Detect which cell encompasses the target text, then output its (X, Y) center coordinate. 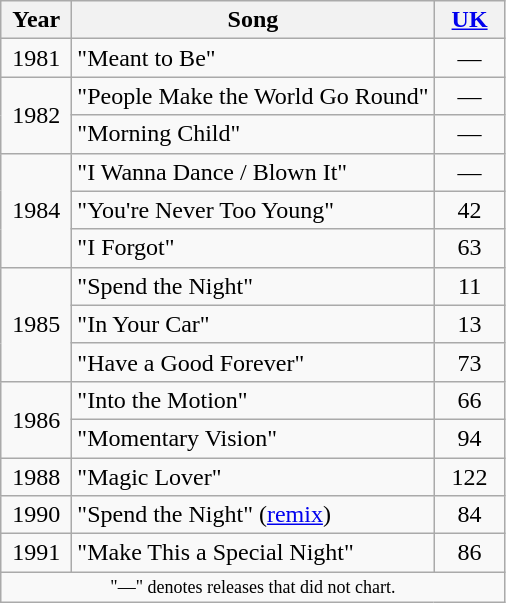
"Magic Lover" (253, 477)
"Spend the Night" (remix) (253, 515)
94 (470, 438)
"People Make the World Go Round" (253, 96)
"In Your Car" (253, 324)
UK (470, 20)
1991 (36, 553)
11 (470, 286)
63 (470, 248)
42 (470, 210)
"Morning Child" (253, 134)
84 (470, 515)
1986 (36, 419)
66 (470, 400)
"Momentary Vision" (253, 438)
86 (470, 553)
73 (470, 362)
"You're Never Too Young" (253, 210)
Year (36, 20)
"—" denotes releases that did not chart. (253, 588)
"Into the Motion" (253, 400)
13 (470, 324)
1981 (36, 58)
"Have a Good Forever" (253, 362)
1988 (36, 477)
"I Wanna Dance / Blown It" (253, 172)
"Make This a Special Night" (253, 553)
Song (253, 20)
1985 (36, 324)
122 (470, 477)
"Spend the Night" (253, 286)
1982 (36, 115)
1990 (36, 515)
"Meant to Be" (253, 58)
"I Forgot" (253, 248)
1984 (36, 210)
